Scan for the cell matching the given text and deliver its [X, Y] coordinate at center. 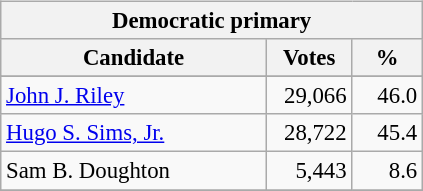
5,443 [309, 171]
Sam B. Doughton [134, 171]
Democratic primary [212, 21]
Votes [309, 58]
46.0 [388, 96]
28,722 [309, 133]
29,066 [309, 96]
Hugo S. Sims, Jr. [134, 133]
8.6 [388, 171]
% [388, 58]
45.4 [388, 133]
John J. Riley [134, 96]
Candidate [134, 58]
